Pinpoint the cell where the given text exists, returning its [x, y] midpoint coordinate. 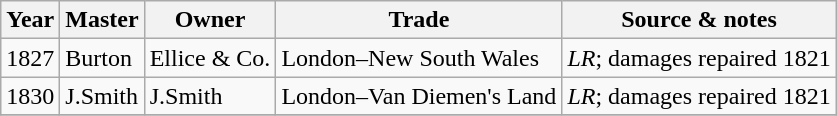
Burton [102, 58]
Source & notes [699, 20]
Master [102, 20]
1827 [30, 58]
Year [30, 20]
Owner [210, 20]
London–New South Wales [419, 58]
London–Van Diemen's Land [419, 96]
Ellice & Co. [210, 58]
1830 [30, 96]
Trade [419, 20]
